Pinpoint the cell where the given text exists, returning its [x, y] midpoint coordinate. 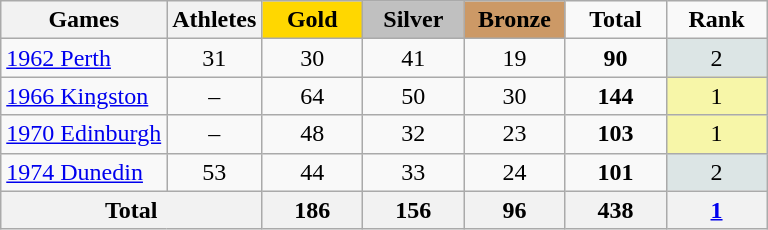
Bronze [514, 20]
1970 Edinburgh [84, 134]
Games [84, 20]
23 [514, 134]
33 [414, 172]
186 [312, 210]
19 [514, 58]
44 [312, 172]
96 [514, 210]
48 [312, 134]
41 [414, 58]
Gold [312, 20]
Athletes [214, 20]
64 [312, 96]
103 [616, 134]
1962 Perth [84, 58]
31 [214, 58]
Rank [716, 20]
24 [514, 172]
90 [616, 58]
Silver [414, 20]
50 [414, 96]
32 [414, 134]
1974 Dunedin [84, 172]
156 [414, 210]
53 [214, 172]
144 [616, 96]
1966 Kingston [84, 96]
101 [616, 172]
438 [616, 210]
